For the text-containing cell, return its midpoint in (X, Y) coordinate format. 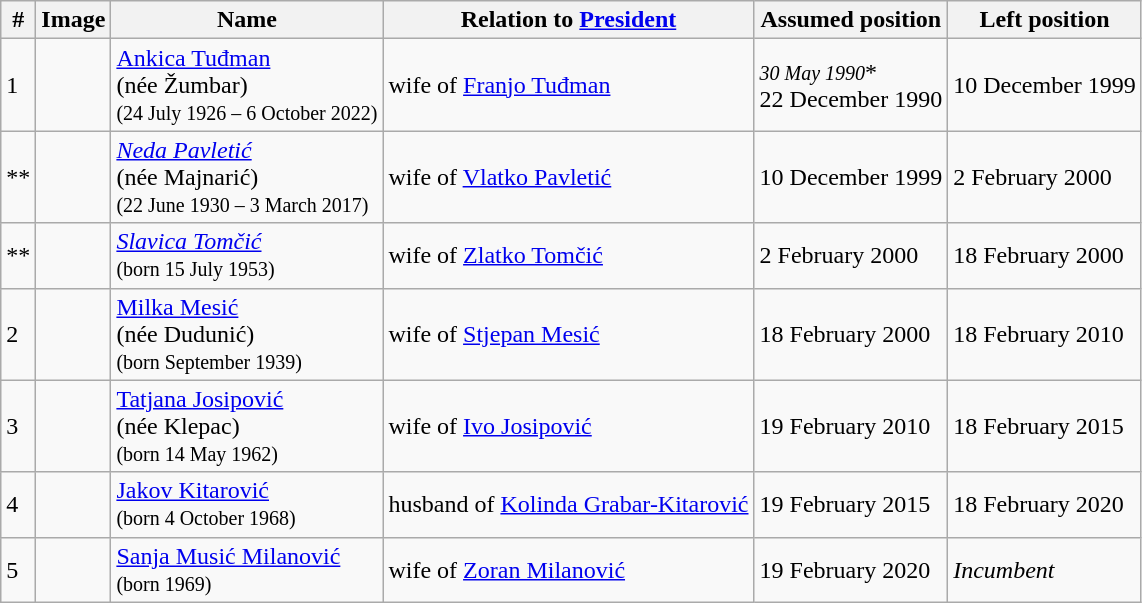
19 February 2010 (851, 426)
husband of Kolinda Grabar-Kitarović (568, 504)
5 (18, 570)
Jakov Kitarović(born 4 October 1968) (247, 504)
wife of Zoran Milanović (568, 570)
Milka Mesić(née Dudunić)(born September 1939) (247, 334)
Ankica Tuđman(née Žumbar)(24 July 1926 – 6 October 2022) (247, 85)
18 February 2020 (1045, 504)
Sanja Musić Milanović(born 1969) (247, 570)
Left position (1045, 20)
3 (18, 426)
4 (18, 504)
Relation to President (568, 20)
19 February 2020 (851, 570)
# (18, 20)
18 February 2015 (1045, 426)
wife of Vlatko Pavletić (568, 177)
Neda Pavletić(née Majnarić)(22 June 1930 – 3 March 2017) (247, 177)
Assumed position (851, 20)
Incumbent (1045, 570)
Slavica Tomčić(born 15 July 1953) (247, 256)
wife of Franjo Tuđman (568, 85)
Tatjana Josipović(née Klepac)(born 14 May 1962) (247, 426)
Image (74, 20)
30 May 1990*22 December 1990 (851, 85)
wife of Stjepan Mesić (568, 334)
2 (18, 334)
1 (18, 85)
wife of Zlatko Tomčić (568, 256)
18 February 2010 (1045, 334)
wife of Ivo Josipović (568, 426)
19 February 2015 (851, 504)
Name (247, 20)
